From the cell containing the given text, extract its center point as (x, y) coordinate. 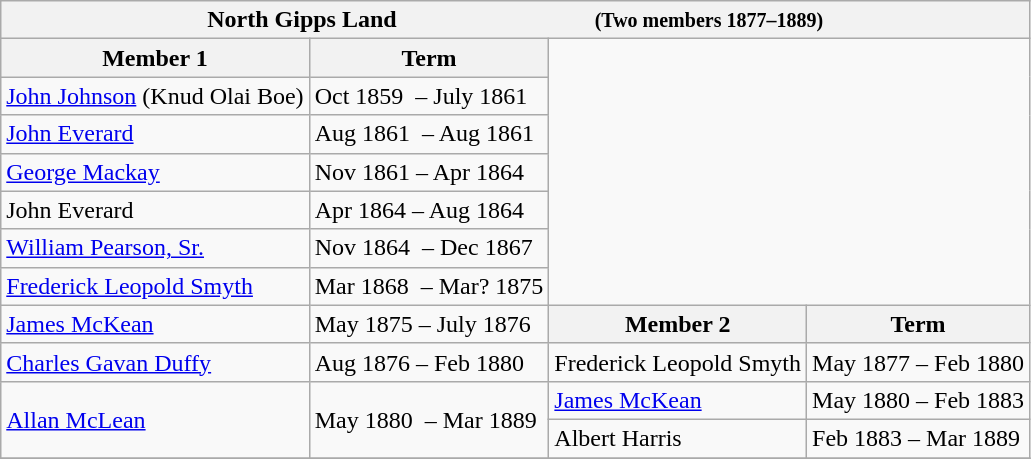
May 1875 – July 1876 (429, 324)
Member 1 (155, 58)
May 1880 – Mar 1889 (429, 419)
Nov 1861 – Apr 1864 (429, 172)
Apr 1864 – Aug 1864 (429, 210)
Aug 1861 – Aug 1861 (429, 134)
Oct 1859 – July 1861 (429, 96)
Mar 1868 – Mar? 1875 (429, 286)
North Gipps Land (Two members 1877–1889) (516, 20)
William Pearson, Sr. (155, 248)
Member 2 (678, 324)
Charles Gavan Duffy (155, 362)
Nov 1864 – Dec 1867 (429, 248)
Feb 1883 – Mar 1889 (918, 438)
George Mackay (155, 172)
Albert Harris (678, 438)
Aug 1876 – Feb 1880 (429, 362)
Allan McLean (155, 419)
May 1880 – Feb 1883 (918, 400)
May 1877 – Feb 1880 (918, 362)
John Johnson (Knud Olai Boe) (155, 96)
